Return the [x, y] coordinate for the center point of the cell that contains the specified text.  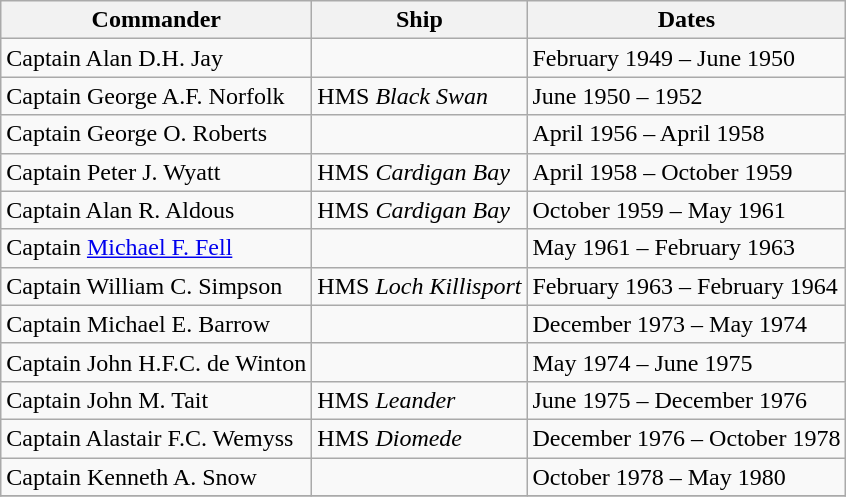
Captain William C. Simpson [156, 286]
February 1949 – June 1950 [686, 58]
Captain Alan R. Aldous [156, 210]
Captain John H.F.C. de Winton [156, 362]
May 1961 – February 1963 [686, 248]
Captain George A.F. Norfolk [156, 96]
April 1958 – October 1959 [686, 172]
December 1973 – May 1974 [686, 324]
Captain George O. Roberts [156, 134]
Captain Michael F. Fell [156, 248]
May 1974 – June 1975 [686, 362]
October 1978 – May 1980 [686, 477]
Captain Peter J. Wyatt [156, 172]
February 1963 – February 1964 [686, 286]
Ship [420, 20]
December 1976 – October 1978 [686, 438]
Captain Kenneth A. Snow [156, 477]
Dates [686, 20]
HMS Loch Killisport [420, 286]
HMS Diomede [420, 438]
June 1950 – 1952 [686, 96]
October 1959 – May 1961 [686, 210]
HMS Leander [420, 400]
Captain Alastair F.C. Wemyss [156, 438]
Captain John M. Tait [156, 400]
HMS Black Swan [420, 96]
Captain Michael E. Barrow [156, 324]
April 1956 – April 1958 [686, 134]
June 1975 – December 1976 [686, 400]
Captain Alan D.H. Jay [156, 58]
Commander [156, 20]
